Find where the given text appears and provide that cell's center as (X, Y) coordinate. 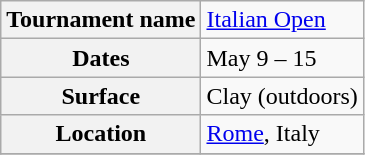
Location (101, 134)
Rome, Italy (282, 134)
Tournament name (101, 20)
May 9 – 15 (282, 58)
Italian Open (282, 20)
Surface (101, 96)
Dates (101, 58)
Clay (outdoors) (282, 96)
